Locate the cell with the specified text and output its [x, y] center coordinate. 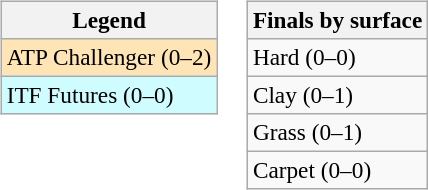
Carpet (0–0) [337, 171]
ATP Challenger (0–2) [108, 57]
Clay (0–1) [337, 95]
Grass (0–1) [337, 133]
Finals by surface [337, 20]
ITF Futures (0–0) [108, 95]
Hard (0–0) [337, 57]
Legend [108, 20]
